Detect which cell encompasses the target text, then output its [X, Y] center coordinate. 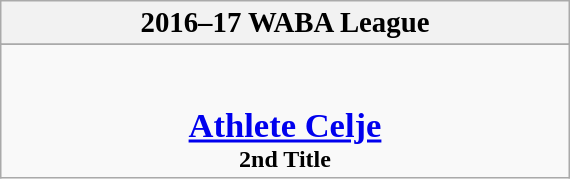
Athlete Celje2nd Title [284, 112]
2016–17 WABA League [284, 23]
